Provide the [X, Y] coordinate of the cell's center where the given text is located.  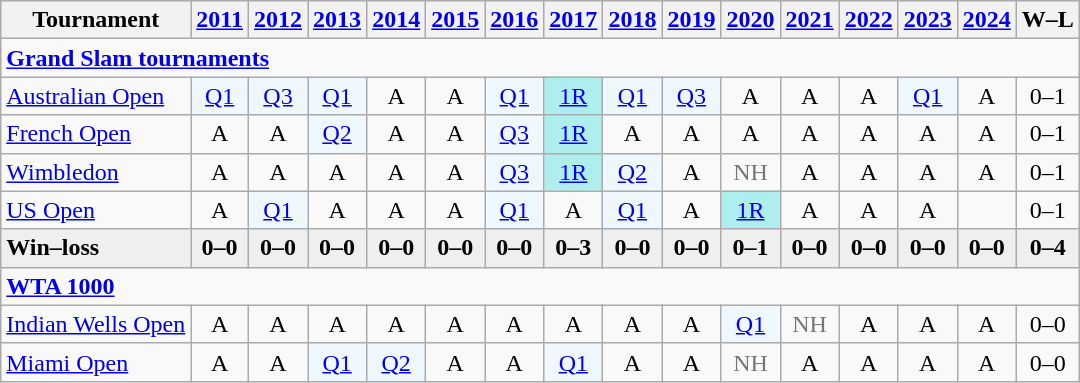
Grand Slam tournaments [540, 58]
2024 [986, 20]
Australian Open [96, 96]
0–3 [574, 248]
2020 [750, 20]
2017 [574, 20]
Tournament [96, 20]
2016 [514, 20]
French Open [96, 134]
Win–loss [96, 248]
Miami Open [96, 362]
2021 [810, 20]
2023 [928, 20]
2019 [692, 20]
WTA 1000 [540, 286]
2011 [220, 20]
2015 [456, 20]
2018 [632, 20]
2022 [868, 20]
Indian Wells Open [96, 324]
W–L [1048, 20]
Wimbledon [96, 172]
0–4 [1048, 248]
2014 [396, 20]
US Open [96, 210]
2012 [278, 20]
2013 [338, 20]
